Scan for the cell matching the given text and deliver its (x, y) coordinate at center. 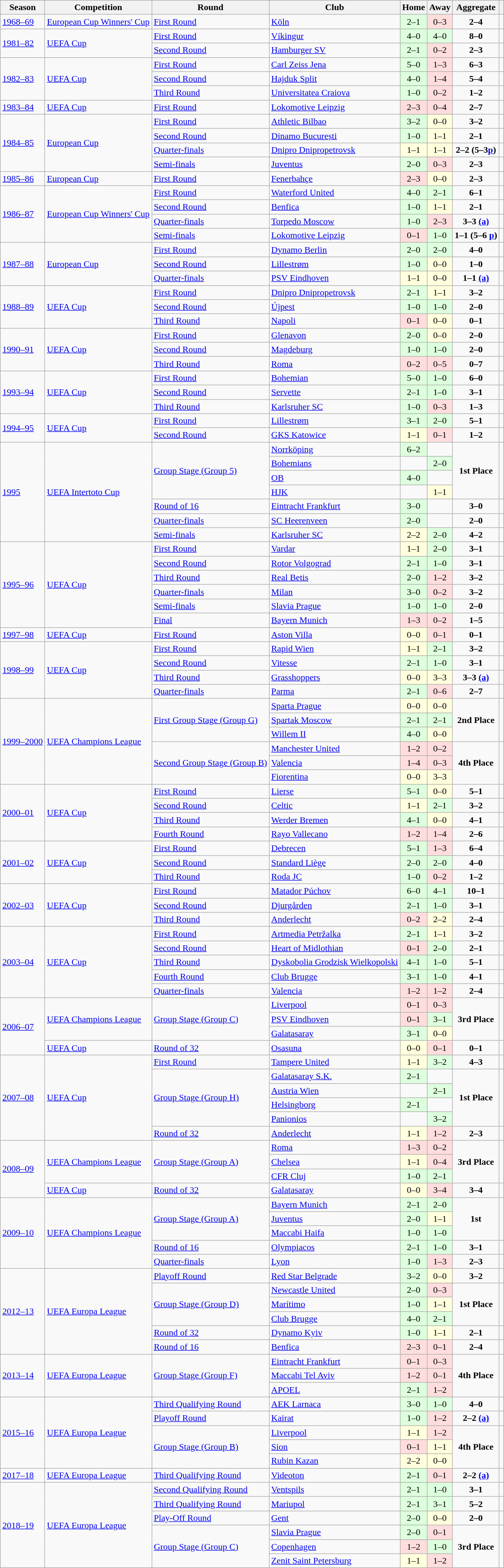
Group Stage (Group F) (210, 1376)
2009–10 (22, 1233)
Dynamo Berlin (335, 250)
Olympiacos (335, 1247)
Play-Off Round (210, 1518)
5–2 (476, 1504)
1990–91 (22, 349)
1968–69 (22, 22)
Aston Villa (335, 635)
2008–09 (22, 1169)
Roda JC (335, 877)
2–6 (476, 834)
GKS Katowice (335, 435)
Servette (335, 392)
UEFA Intertoto Cup (98, 492)
1995–96 (22, 584)
Rayo Vallecano (335, 834)
1982–83 (22, 79)
1981–82 (22, 43)
Second Qualifying Round (210, 1489)
Copenhagen (335, 1547)
Group Stage (Group H) (210, 1097)
10–1 (476, 891)
Red Star Belgrade (335, 1276)
Galatasaray S.K. (335, 1076)
Group Stage (Group B) (210, 1447)
0–7 (476, 364)
Real Betis (335, 577)
Sion (335, 1447)
Spartak Moscow (335, 720)
4–2 (476, 535)
Artmedia Petržalka (335, 934)
2002–03 (22, 905)
4–3 (476, 1062)
0–6 (440, 692)
2018–19 (22, 1525)
Hamburger SV (335, 50)
Napoli (335, 321)
2015–16 (22, 1432)
8–0 (476, 36)
2nd Place (476, 720)
HJK (335, 492)
SC Heerenveen (335, 520)
Second Group Stage (Group B) (210, 763)
6–2 (413, 449)
Dynamo Kyiv (335, 1333)
Club (335, 7)
Maccabi Haifa (335, 1233)
1–1 (a) (476, 278)
Matador Púchov (335, 891)
0–5 (440, 364)
2–2 (5–3p) (476, 150)
1st (476, 1219)
Season (22, 7)
Maccabi Tel Aviv (335, 1376)
Competition (98, 7)
Kairat (335, 1418)
1993–94 (22, 392)
Lierse (335, 791)
Helsingborg (335, 1105)
1994–95 (22, 428)
Standard Liège (335, 862)
Dyskobolia Grodzisk Wielkopolski (335, 962)
Újpest (335, 307)
Hajduk Split (335, 79)
Tampere United (335, 1062)
Round (210, 7)
Norrköping (335, 449)
Heart of Midlothian (335, 948)
Manchester United (335, 748)
Waterford United (335, 193)
2007–08 (22, 1097)
1986–87 (22, 214)
Osasuna (335, 1048)
Fiorentina (335, 777)
Sparta Prague (335, 706)
CFR Cluj (335, 1176)
1984–85 (22, 143)
1985–86 (22, 179)
Group Stage (Group D) (210, 1304)
Rapid Wien (335, 649)
Zenit Saint Petersburg (335, 1561)
Final (210, 620)
1997–98 (22, 635)
Willem II (335, 734)
2006–07 (22, 1026)
APOEL (335, 1390)
Torpedo Moscow (335, 221)
Gent (335, 1518)
Dinamo București (335, 136)
Universitatea Craiova (335, 93)
Chelsea (335, 1162)
1995 (22, 492)
Rubin Kazan (335, 1461)
Aggregate (476, 7)
Away (440, 7)
1998–99 (22, 670)
Grasshoppers (335, 677)
Athletic Bilbao (335, 121)
1–1 (5–6 p) (476, 235)
Köln (335, 22)
Newcastle United (335, 1290)
Panionios (335, 1119)
6–1 (476, 193)
2017–18 (22, 1475)
Home (413, 7)
2013–14 (22, 1376)
Carl Zeiss Jena (335, 64)
Bohemians (335, 464)
2012–13 (22, 1311)
Milan (335, 592)
AEK Larnaca (335, 1404)
1999–2000 (22, 741)
Magdeburg (335, 349)
Rotor Volgograd (335, 563)
Parma (335, 692)
Lyon (335, 1261)
2000–01 (22, 812)
Werder Bremen (335, 820)
Vardar (335, 549)
1987–88 (22, 264)
Ventspils (335, 1489)
Marítimo (335, 1304)
Glenavon (335, 335)
Austria Wien (335, 1091)
Debrecen (335, 848)
2003–04 (22, 962)
Fenerbahçe (335, 179)
Videoton (335, 1475)
2001–02 (22, 862)
6–3 (476, 64)
5–4 (476, 79)
Víkingur (335, 36)
OB (335, 478)
Djurgården (335, 905)
Vitesse (335, 663)
1–5 (476, 620)
Mariupol (335, 1504)
Celtic (335, 805)
First Group Stage (Group G) (210, 720)
Group Stage (Group 5) (210, 471)
1983–84 (22, 107)
Bohemian (335, 378)
1988–89 (22, 307)
6–4 (476, 848)
